Output the [x, y] coordinate of the center of the cell containing the given text.  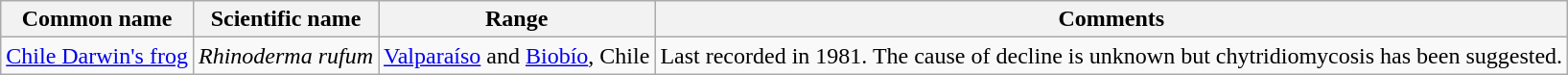
Comments [1112, 19]
Chile Darwin's frog [98, 56]
Range [516, 19]
Scientific name [286, 19]
Common name [98, 19]
Valparaíso and Biobío, Chile [516, 56]
Last recorded in 1981. The cause of decline is unknown but chytridiomycosis has been suggested. [1112, 56]
Rhinoderma rufum [286, 56]
